Return (x, y) of the center of cell containing provided text 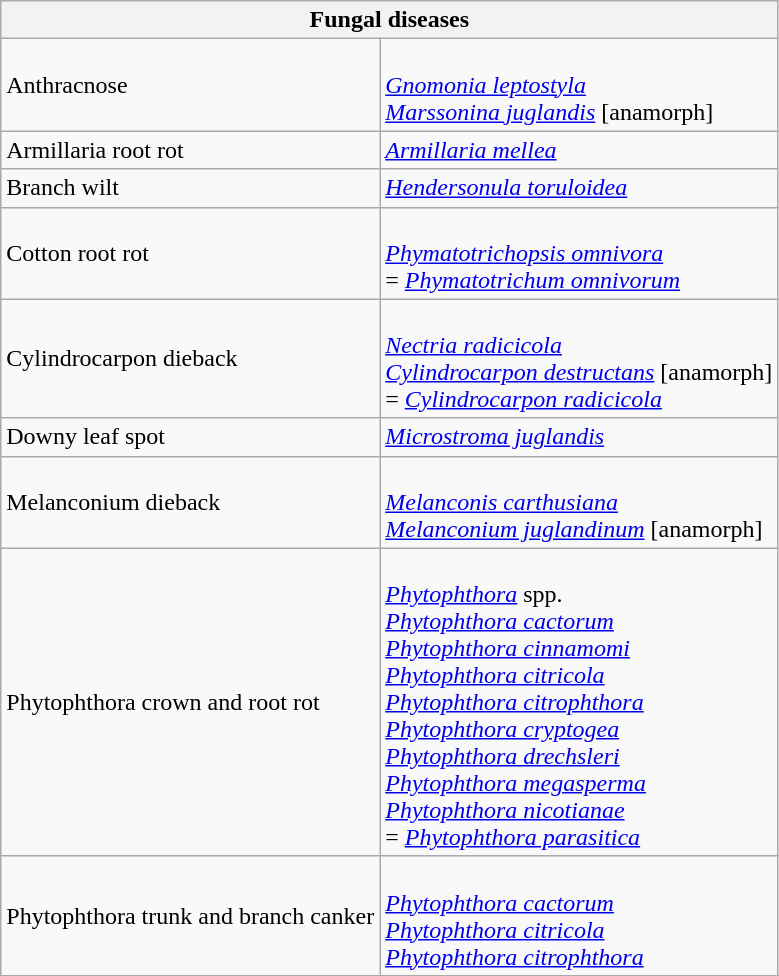
Cylindrocarpon dieback (190, 358)
Phytophthora crown and root rot (190, 702)
Downy leaf spot (190, 437)
Nectria radicicolaCylindrocarpon destructans [anamorph] = Cylindrocarpon radicicola (579, 358)
Phytophthora trunk and branch canker (190, 916)
Armillaria mellea (579, 150)
Fungal diseases (390, 20)
Phymatotrichopsis omnivora = Phymatotrichum omnivorum (579, 253)
Armillaria root rot (190, 150)
Anthracnose (190, 85)
Phytophthora cactorum Phytophthora citricola Phytophthora citrophthora (579, 916)
Hendersonula toruloidea (579, 188)
Melanconium dieback (190, 502)
Gnomonia leptostyla Marssonina juglandis [anamorph] (579, 85)
Melanconis carthusiana Melanconium juglandinum [anamorph] (579, 502)
Branch wilt (190, 188)
Microstroma juglandis (579, 437)
Cotton root rot (190, 253)
